Capture the cell that displays the provided text and extract its (X, Y) central coordinate. 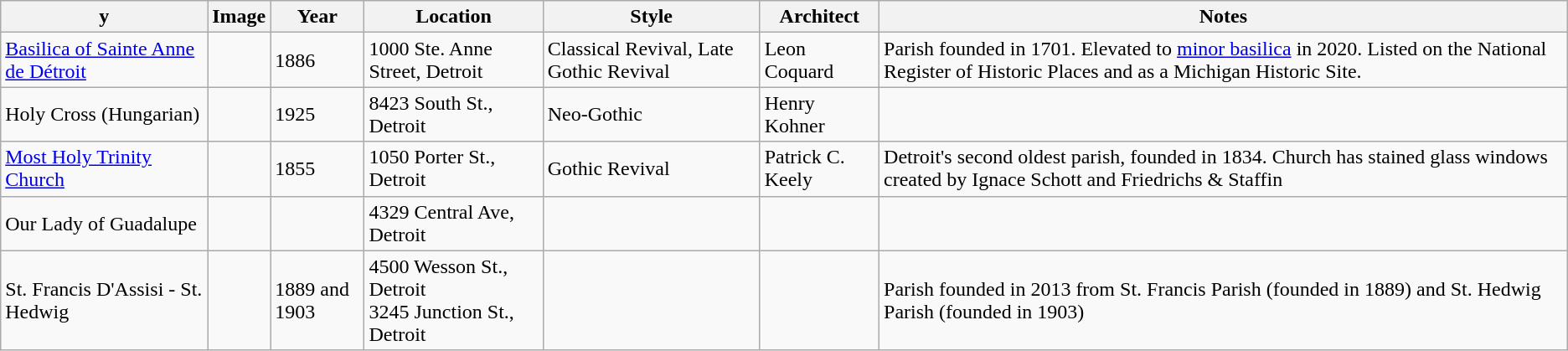
Architect (819, 17)
St. Francis D'Assisi - St. Hedwig (104, 300)
1886 (317, 60)
Detroit's second oldest parish, founded in 1834. Church has stained glass windows created by Ignace Schott and Friedrichs & Staffin (1224, 169)
1000 Ste. Anne Street, Detroit (454, 60)
Our Lady of Guadalupe (104, 223)
8423 South St., Detroit (454, 114)
Style (652, 17)
y (104, 17)
4500 Wesson St., Detroit3245 Junction St., Detroit (454, 300)
1855 (317, 169)
Most Holy Trinity Church (104, 169)
Classical Revival, Late Gothic Revival (652, 60)
Parish founded in 2013 from St. Francis Parish (founded in 1889) and St. Hedwig Parish (founded in 1903) (1224, 300)
1050 Porter St., Detroit (454, 169)
4329 Central Ave, Detroit (454, 223)
1889 and 1903 (317, 300)
Henry Kohner (819, 114)
Neo-Gothic (652, 114)
Leon Coquard (819, 60)
Location (454, 17)
Holy Cross (Hungarian) (104, 114)
Basilica of Sainte Anne de Détroit (104, 60)
Image (240, 17)
Notes (1224, 17)
Parish founded in 1701. Elevated to minor basilica in 2020. Listed on the National Register of Historic Places and as a Michigan Historic Site. (1224, 60)
Gothic Revival (652, 169)
Year (317, 17)
Patrick C. Keely (819, 169)
1925 (317, 114)
